For the text-containing cell, return its midpoint in [X, Y] coordinate format. 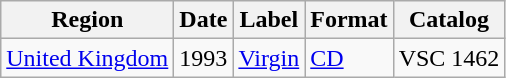
Label [269, 20]
Region [88, 20]
Date [204, 20]
Format [349, 20]
CD [349, 58]
1993 [204, 58]
United Kingdom [88, 58]
Virgin [269, 58]
Catalog [449, 20]
VSC 1462 [449, 58]
